Detect which cell encompasses the target text, then output its [x, y] center coordinate. 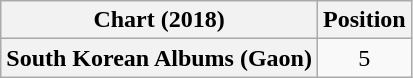
5 [364, 58]
Position [364, 20]
Chart (2018) [160, 20]
South Korean Albums (Gaon) [160, 58]
